Output the (x, y) coordinate of the center of the cell containing the given text.  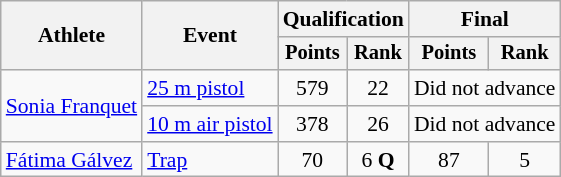
25 m pistol (210, 88)
Event (210, 36)
Final (485, 19)
22 (378, 88)
Qualification (344, 19)
378 (312, 124)
10 m air pistol (210, 124)
26 (378, 124)
579 (312, 88)
Sonia Franquet (72, 106)
Athlete (72, 36)
